Search for the cell housing the specified text and yield its (X, Y) center coordinate. 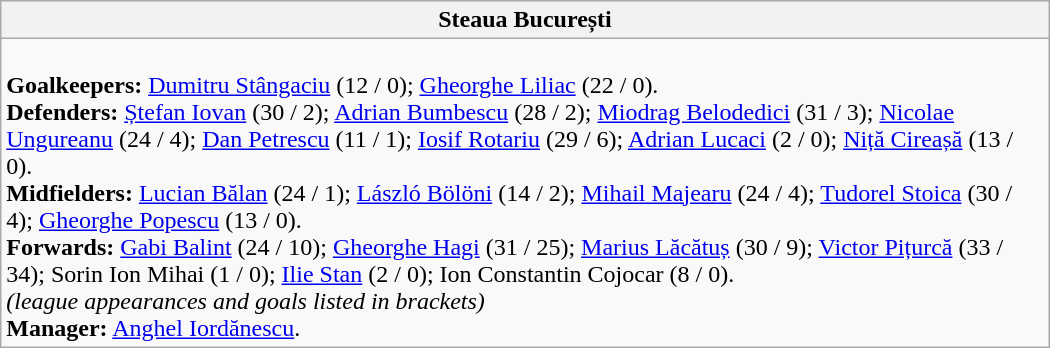
Steaua București (525, 20)
